Provide the (X, Y) coordinate of the cell's center where the given text is located.  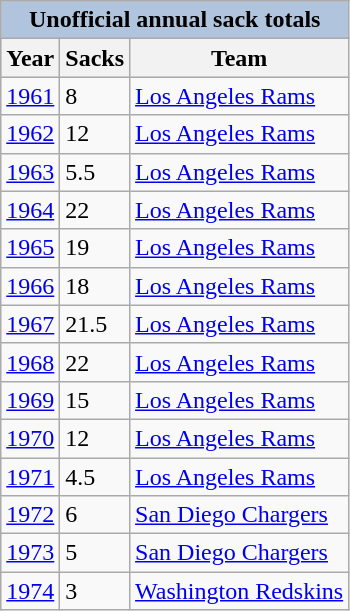
1961 (30, 96)
1970 (30, 438)
Team (240, 58)
3 (95, 591)
1968 (30, 362)
1973 (30, 553)
1972 (30, 515)
1963 (30, 172)
1962 (30, 134)
1967 (30, 324)
5 (95, 553)
Washington Redskins (240, 591)
19 (95, 248)
Unofficial annual sack totals (175, 20)
Sacks (95, 58)
6 (95, 515)
1964 (30, 210)
18 (95, 286)
1965 (30, 248)
1966 (30, 286)
4.5 (95, 477)
1969 (30, 400)
8 (95, 96)
5.5 (95, 172)
1974 (30, 591)
Year (30, 58)
21.5 (95, 324)
1971 (30, 477)
15 (95, 400)
